Identify which cell holds the provided text, then report its [x, y] central coordinate. 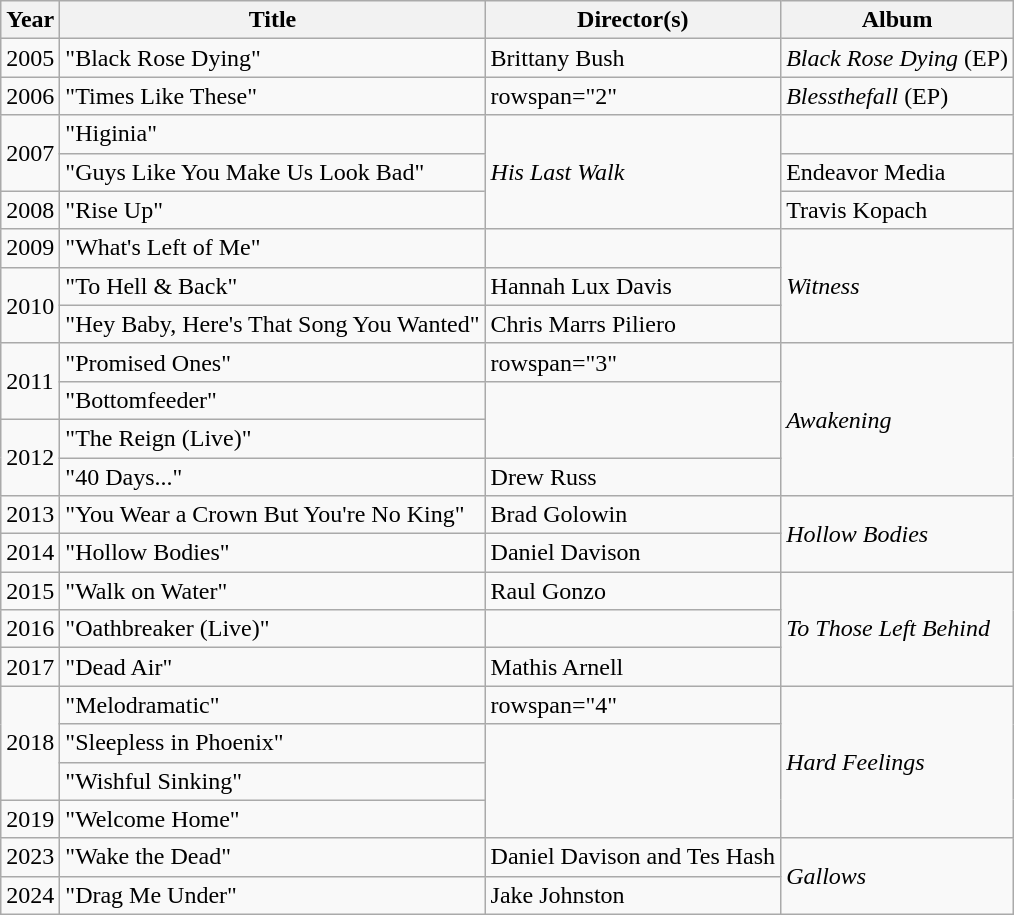
Endeavor Media [898, 172]
Black Rose Dying (EP) [898, 58]
Drew Russ [633, 477]
Jake Johnston [633, 895]
rowspan="4" [633, 705]
"40 Days..." [272, 477]
2009 [30, 248]
"Rise Up" [272, 210]
"Black Rose Dying" [272, 58]
Raul Gonzo [633, 591]
"Times Like These" [272, 96]
Witness [898, 286]
Daniel Davison [633, 553]
To Those Left Behind [898, 629]
2018 [30, 743]
rowspan="3" [633, 362]
Hannah Lux Davis [633, 286]
His Last Walk [633, 172]
2007 [30, 153]
Year [30, 20]
"Higinia" [272, 134]
"Guys Like You Make Us Look Bad" [272, 172]
Gallows [898, 876]
2015 [30, 591]
"Hey Baby, Here's That Song You Wanted" [272, 324]
2012 [30, 457]
2010 [30, 305]
Chris Marrs Piliero [633, 324]
"The Reign (Live)" [272, 438]
"Sleepless in Phoenix" [272, 743]
2013 [30, 515]
"Wishful Sinking" [272, 781]
2024 [30, 895]
2006 [30, 96]
"Oathbreaker (Live)" [272, 629]
Brittany Bush [633, 58]
"Promised Ones" [272, 362]
Mathis Arnell [633, 667]
Director(s) [633, 20]
2008 [30, 210]
"Drag Me Under" [272, 895]
Daniel Davison and Tes Hash [633, 857]
2016 [30, 629]
2019 [30, 819]
"Welcome Home" [272, 819]
2011 [30, 381]
Brad Golowin [633, 515]
"To Hell & Back" [272, 286]
2014 [30, 553]
"Dead Air" [272, 667]
"You Wear a Crown But You're No King" [272, 515]
2005 [30, 58]
"Wake the Dead" [272, 857]
"What's Left of Me" [272, 248]
"Bottomfeeder" [272, 400]
Travis Kopach [898, 210]
Hard Feelings [898, 762]
2023 [30, 857]
"Melodramatic" [272, 705]
"Walk on Water" [272, 591]
Awakening [898, 419]
rowspan="2" [633, 96]
Album [898, 20]
Hollow Bodies [898, 534]
Blessthefall (EP) [898, 96]
2017 [30, 667]
"Hollow Bodies" [272, 553]
Title [272, 20]
